Detect which cell encompasses the target text, then output its (x, y) center coordinate. 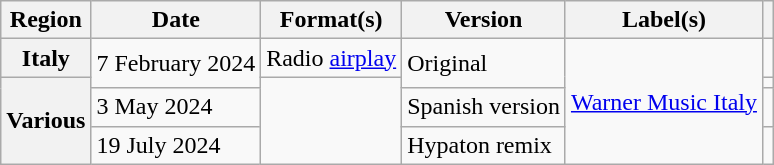
Label(s) (664, 20)
Format(s) (332, 20)
Radio airplay (332, 58)
Spanish version (484, 107)
Warner Music Italy (664, 102)
3 May 2024 (176, 107)
Version (484, 20)
19 July 2024 (176, 145)
Various (46, 120)
Hypaton remix (484, 145)
7 February 2024 (176, 64)
Date (176, 20)
Original (484, 64)
Italy (46, 58)
Region (46, 20)
